Return the [x, y] coordinate for the center point of the cell that contains the specified text.  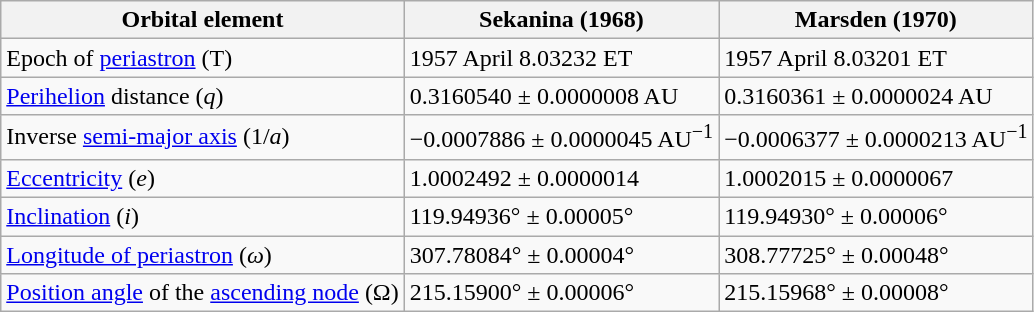
Perihelion distance (q) [202, 96]
1957 April 8.03232 ET [561, 58]
308.77725° ± 0.00048° [876, 255]
215.15968° ± 0.00008° [876, 293]
Orbital element [202, 20]
0.3160361 ± 0.0000024 AU [876, 96]
0.3160540 ± 0.0000008 AU [561, 96]
−0.0006377 ± 0.0000213 AU−1 [876, 138]
1957 April 8.03201 ET [876, 58]
307.78084° ± 0.00004° [561, 255]
119.94930° ± 0.00006° [876, 217]
Longitude of periastron (ω) [202, 255]
Epoch of periastron (T) [202, 58]
Inclination (i) [202, 217]
1.0002492 ± 0.0000014 [561, 178]
119.94936° ± 0.00005° [561, 217]
Position angle of the ascending node (Ω) [202, 293]
Eccentricity (e) [202, 178]
Inverse semi-major axis (1/a) [202, 138]
Marsden (1970) [876, 20]
215.15900° ± 0.00006° [561, 293]
1.0002015 ± 0.0000067 [876, 178]
Sekanina (1968) [561, 20]
−0.0007886 ± 0.0000045 AU−1 [561, 138]
